For the text-containing cell, return its midpoint in [X, Y] coordinate format. 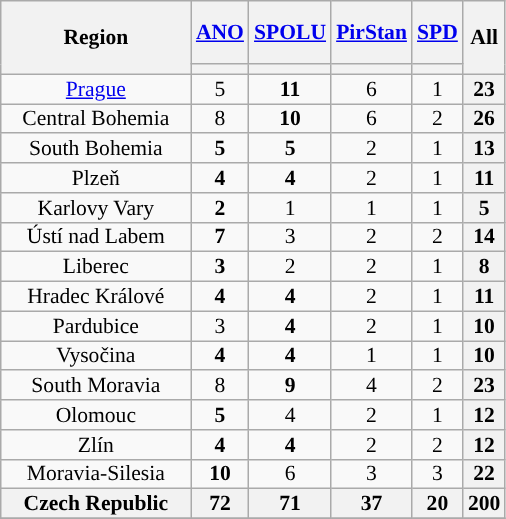
Moravia-Silesia [96, 474]
South Bohemia [96, 149]
200 [484, 504]
Plzeň [96, 178]
Pardubice [96, 326]
Vysočina [96, 356]
Zlín [96, 445]
South Moravia [96, 386]
PirStan [372, 32]
72 [220, 504]
14 [484, 237]
Region [96, 38]
20 [438, 504]
7 [220, 237]
Olomouc [96, 415]
13 [484, 149]
9 [290, 386]
71 [290, 504]
SPD [438, 32]
All [484, 38]
22 [484, 474]
Liberec [96, 267]
Central Bohemia [96, 119]
37 [372, 504]
Karlovy Vary [96, 208]
ANO [220, 32]
26 [484, 119]
SPOLU [290, 32]
Prague [96, 89]
Ústí nad Labem [96, 237]
Hradec Králové [96, 297]
Czech Republic [96, 504]
